Search for the cell housing the specified text and yield its (x, y) center coordinate. 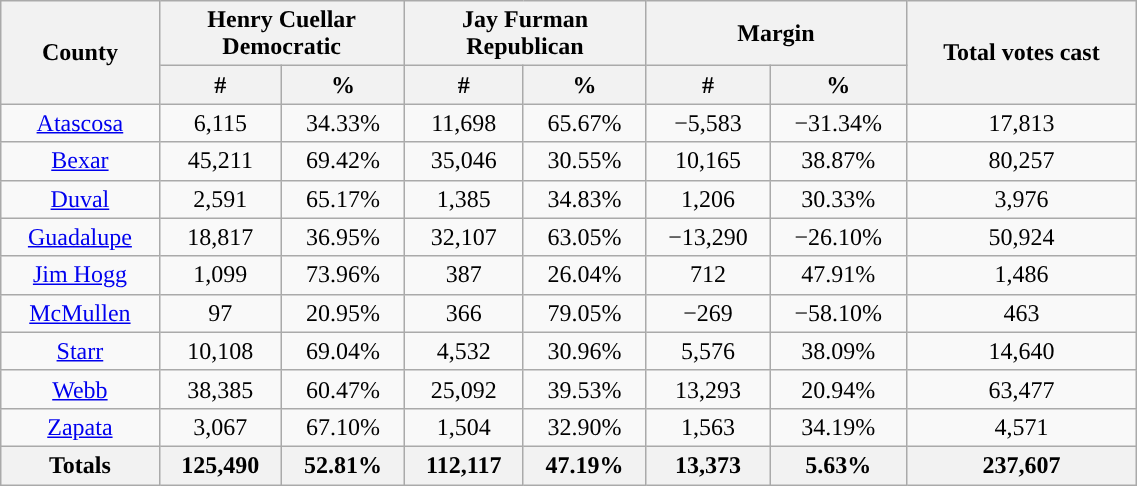
47.19% (584, 465)
1,563 (708, 427)
712 (708, 275)
1,206 (708, 199)
Guadalupe (80, 237)
20.95% (344, 313)
Margin (776, 34)
Jay FurmanRepublican (525, 34)
3,976 (1022, 199)
38.87% (838, 161)
1,504 (464, 427)
McMullen (80, 313)
38,385 (220, 389)
6,115 (220, 123)
17,813 (1022, 123)
4,532 (464, 351)
34.33% (344, 123)
73.96% (344, 275)
−13,290 (708, 237)
2,591 (220, 199)
Jim Hogg (80, 275)
11,698 (464, 123)
10,165 (708, 161)
Starr (80, 351)
80,257 (1022, 161)
30.33% (838, 199)
−31.34% (838, 123)
Total votes cast (1022, 52)
5.63% (838, 465)
13,373 (708, 465)
Totals (80, 465)
1,385 (464, 199)
Bexar (80, 161)
387 (464, 275)
13,293 (708, 389)
30.55% (584, 161)
36.95% (344, 237)
−26.10% (838, 237)
5,576 (708, 351)
38.09% (838, 351)
−269 (708, 313)
1,099 (220, 275)
20.94% (838, 389)
34.83% (584, 199)
3,067 (220, 427)
18,817 (220, 237)
67.10% (344, 427)
63.05% (584, 237)
366 (464, 313)
14,640 (1022, 351)
97 (220, 313)
32.90% (584, 427)
1,486 (1022, 275)
112,117 (464, 465)
39.53% (584, 389)
35,046 (464, 161)
26.04% (584, 275)
47.91% (838, 275)
−5,583 (708, 123)
Webb (80, 389)
463 (1022, 313)
Duval (80, 199)
45,211 (220, 161)
Henry CuellarDemocratic (282, 34)
69.42% (344, 161)
34.19% (838, 427)
10,108 (220, 351)
63,477 (1022, 389)
65.67% (584, 123)
125,490 (220, 465)
25,092 (464, 389)
69.04% (344, 351)
County (80, 52)
4,571 (1022, 427)
30.96% (584, 351)
65.17% (344, 199)
Atascosa (80, 123)
237,607 (1022, 465)
60.47% (344, 389)
32,107 (464, 237)
Zapata (80, 427)
52.81% (344, 465)
50,924 (1022, 237)
−58.10% (838, 313)
79.05% (584, 313)
